Find where the given text appears and provide that cell's center as [X, Y] coordinate. 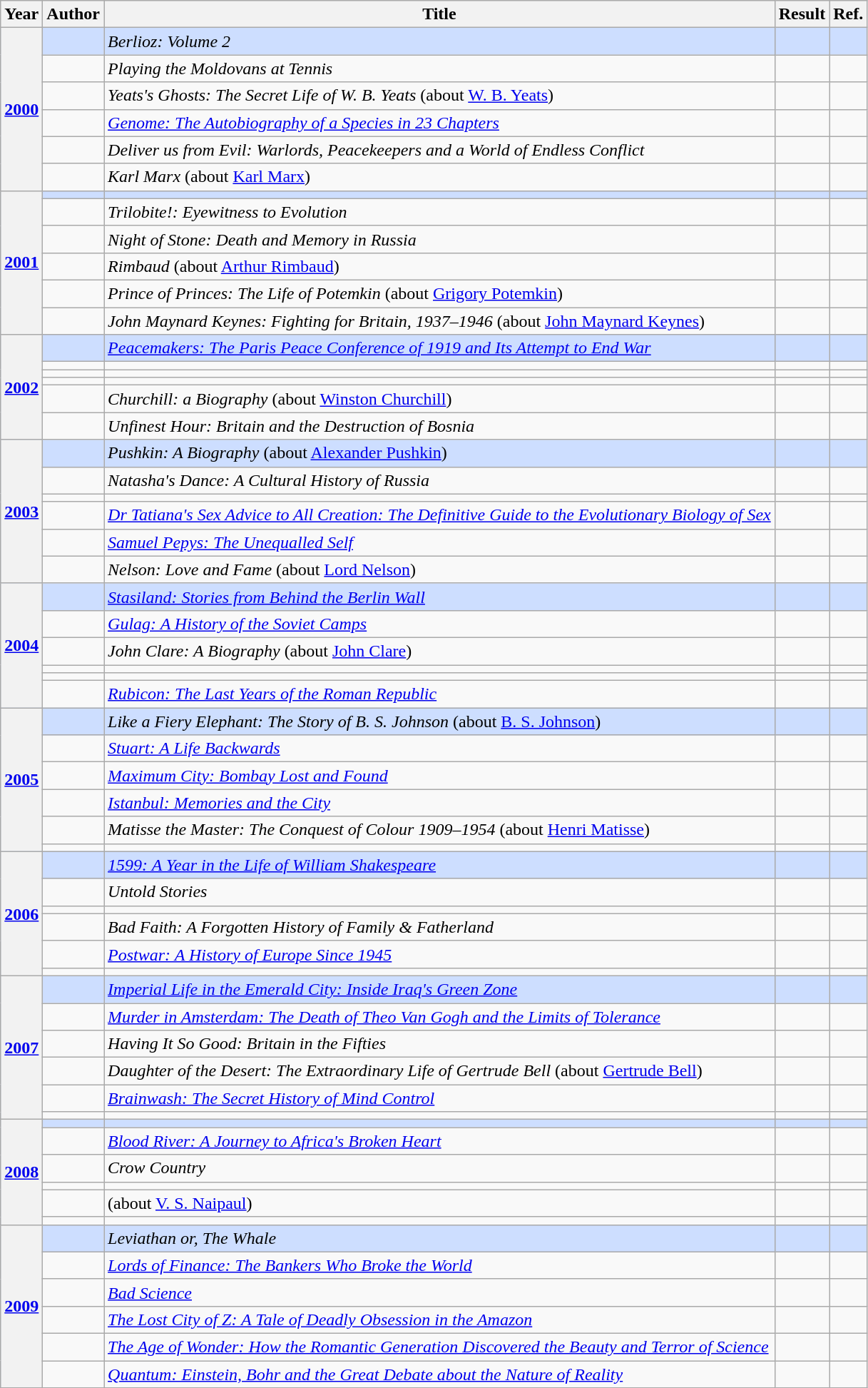
Ref. [849, 14]
2004 [21, 645]
Murder in Amsterdam: The Death of Theo Van Gogh and the Limits of Tolerance [439, 1017]
Istanbul: Memories and the City [439, 803]
Genome: The Autobiography of a Species in 23 Chapters [439, 123]
Like a Fiery Elephant: The Story of B. S. Johnson (about B. S. Johnson) [439, 721]
Result [802, 14]
Brainwash: The Secret History of Mind Control [439, 1098]
John Maynard Keynes: Fighting for Britain, 1937–1946 (about John Maynard Keynes) [439, 320]
Title [439, 14]
2005 [21, 779]
Trilobite!: Eyewitness to Evolution [439, 212]
Nelson: Love and Fame (about Lord Nelson) [439, 569]
The Lost City of Z: A Tale of Deadly Obsession in the Amazon [439, 1319]
Dr Tatiana's Sex Advice to All Creation: The Definitive Guide to the Evolutionary Biology of Sex [439, 515]
2000 [21, 109]
Year [21, 14]
Playing the Moldovans at Tennis [439, 69]
2002 [21, 387]
Quantum: Einstein, Bohr and the Great Debate about the Nature of Reality [439, 1374]
2009 [21, 1306]
2008 [21, 1172]
Stuart: A Life Backwards [439, 749]
Blood River: A Journey to Africa's Broken Heart [439, 1141]
Karl Marx (about Karl Marx) [439, 177]
Crow Country [439, 1168]
1599: A Year in the Life of William Shakespeare [439, 865]
Peacemakers: The Paris Peace Conference of 1919 and Its Attempt to End War [439, 348]
Yeats's Ghosts: The Secret Life of W. B. Yeats (about W. B. Yeats) [439, 96]
Daughter of the Desert: The Extraordinary Life of Gertrude Bell (about Gertrude Bell) [439, 1071]
2003 [21, 511]
John Clare: A Biography (about John Clare) [439, 651]
Rimbaud (about Arthur Rimbaud) [439, 266]
2007 [21, 1048]
Postwar: A History of Europe Since 1945 [439, 954]
Pushkin: A Biography (about Alexander Pushkin) [439, 453]
2001 [21, 263]
Untold Stories [439, 892]
Imperial Life in the Emerald City: Inside Iraq's Green Zone [439, 989]
Samuel Pepys: The Unequalled Self [439, 542]
Having It So Good: Britain in the Fifties [439, 1044]
Unfinest Hour: Britain and the Destruction of Bosnia [439, 426]
Deliver us from Evil: Warlords, Peacekeepers and a World of Endless Conflict [439, 150]
2006 [21, 913]
Author [73, 14]
Bad Faith: A Forgotten History of Family & Fatherland [439, 927]
Berlioz: Volume 2 [439, 41]
(about V. S. Naipaul) [439, 1203]
Churchill: a Biography (about Winston Churchill) [439, 399]
Rubicon: The Last Years of the Roman Republic [439, 694]
The Age of Wonder: How the Romantic Generation Discovered the Beauty and Terror of Science [439, 1347]
Matisse the Master: The Conquest of Colour 1909–1954 (about Henri Matisse) [439, 830]
Lords of Finance: The Bankers Who Broke the World [439, 1265]
Leviathan or, The Whale [439, 1238]
Bad Science [439, 1292]
Maximum City: Bombay Lost and Found [439, 776]
Prince of Princes: The Life of Potemkin (about Grigory Potemkin) [439, 293]
Natasha's Dance: A Cultural History of Russia [439, 480]
Stasiland: Stories from Behind the Berlin Wall [439, 597]
Gulag: A History of the Soviet Camps [439, 624]
Night of Stone: Death and Memory in Russia [439, 239]
